From the cell containing the given text, extract its center point as [x, y] coordinate. 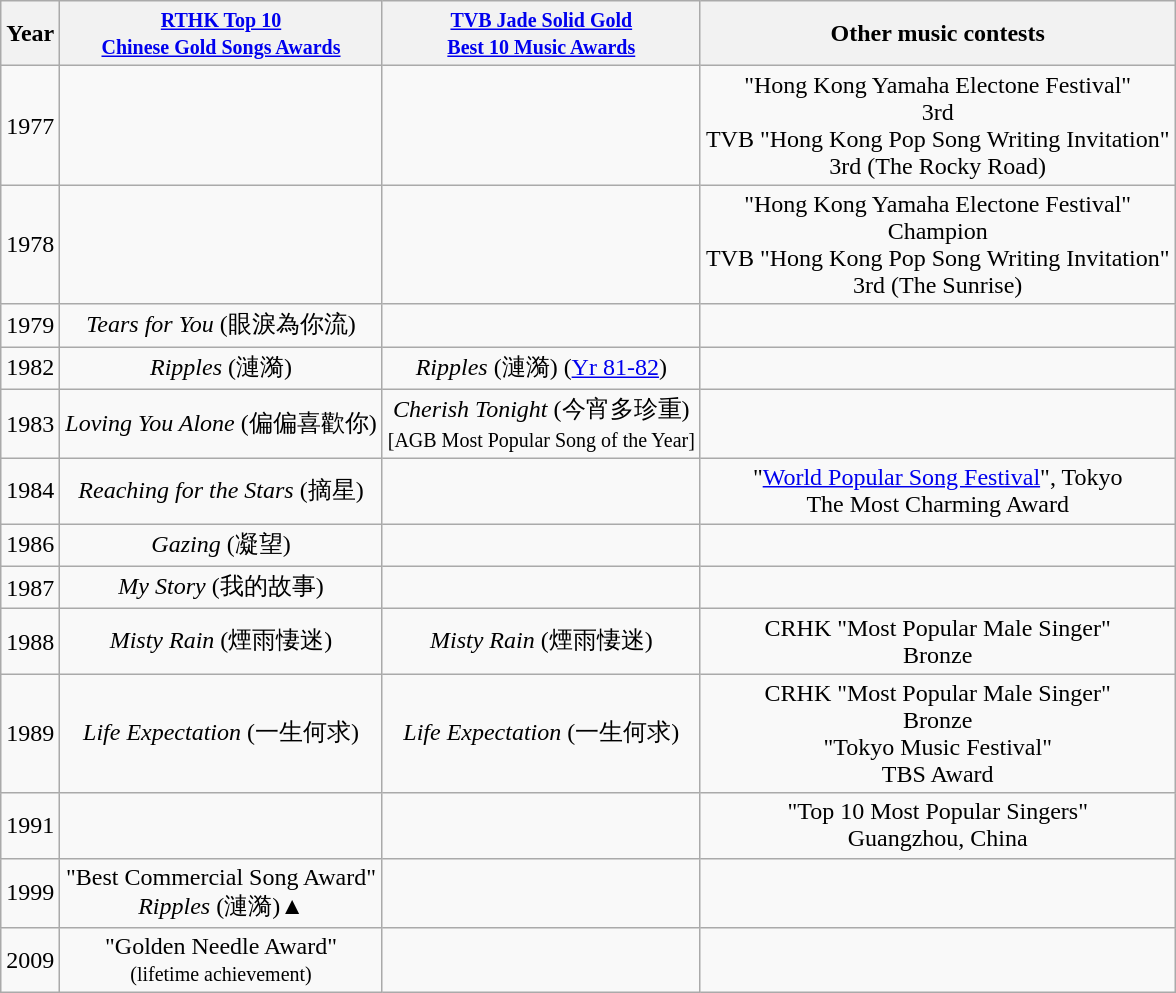
2009 [30, 960]
1986 [30, 546]
1989 [30, 734]
Ripples (漣漪) [221, 368]
Cherish Tonight (今宵多珍重)[AGB Most Popular Song of the Year] [541, 424]
Other music contests [938, 34]
"Top 10 Most Popular Singers"Guangzhou, China [938, 826]
1978 [30, 244]
"Hong Kong Yamaha Electone Festival"3rdTVB "Hong Kong Pop Song Writing Invitation"3rd (The Rocky Road) [938, 126]
Loving You Alone (偏偏喜歡你) [221, 424]
1983 [30, 424]
My Story (我的故事) [221, 588]
1979 [30, 326]
1984 [30, 492]
"Golden Needle Award"(lifetime achievement) [221, 960]
Year [30, 34]
1999 [30, 893]
1991 [30, 826]
1982 [30, 368]
Reaching for the Stars (摘星) [221, 492]
"World Popular Song Festival", TokyoThe Most Charming Award [938, 492]
CRHK "Most Popular Male Singer"Bronze [938, 642]
"Hong Kong Yamaha Electone Festival"ChampionTVB "Hong Kong Pop Song Writing Invitation"3rd (The Sunrise) [938, 244]
CRHK "Most Popular Male Singer"Bronze"Tokyo Music Festival"TBS Award [938, 734]
Tears for You (眼淚為你流) [221, 326]
TVB Jade Solid GoldBest 10 Music Awards [541, 34]
Ripples (漣漪) (Yr 81-82) [541, 368]
Gazing (凝望) [221, 546]
1977 [30, 126]
"Best Commercial Song Award"Ripples (漣漪)▲ [221, 893]
1987 [30, 588]
RTHK Top 10Chinese Gold Songs Awards [221, 34]
1988 [30, 642]
